From the cell containing the given text, extract its center point as [x, y] coordinate. 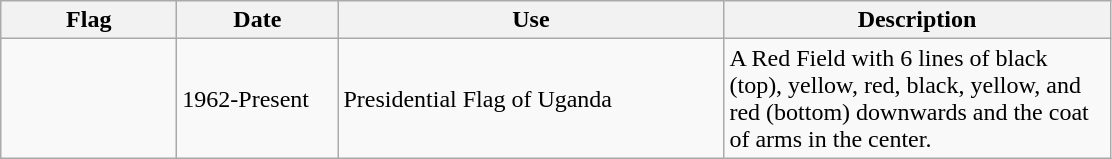
Date [258, 20]
Description [917, 20]
A Red Field with 6 lines of black (top), yellow, red, black, yellow, and red (bottom) downwards and the coat of arms in the center. [917, 98]
Flag [89, 20]
Use [531, 20]
1962-Present [258, 98]
Presidential Flag of Uganda [531, 98]
